Scan for the cell matching the given text and deliver its [X, Y] coordinate at center. 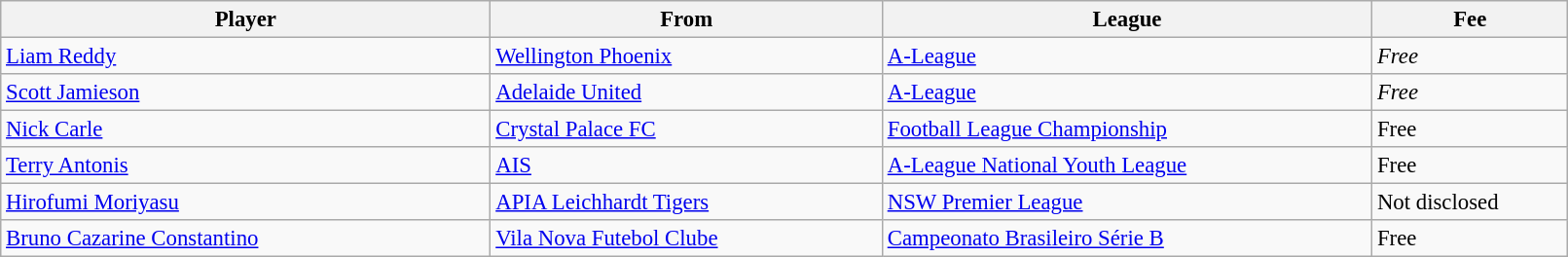
Bruno Cazarine Constantino [245, 239]
Not disclosed [1470, 202]
AIS [687, 165]
A-League National Youth League [1127, 165]
League [1127, 19]
APIA Leichhardt Tigers [687, 202]
Crystal Palace FC [687, 129]
Campeonato Brasileiro Série B [1127, 239]
Liam Reddy [245, 56]
Football League Championship [1127, 129]
NSW Premier League [1127, 202]
Wellington Phoenix [687, 56]
Nick Carle [245, 129]
Vila Nova Futebol Clube [687, 239]
Fee [1470, 19]
From [687, 19]
Player [245, 19]
Hirofumi Moriyasu [245, 202]
Adelaide United [687, 92]
Terry Antonis [245, 165]
Scott Jamieson [245, 92]
